Detect which cell encompasses the target text, then output its [x, y] center coordinate. 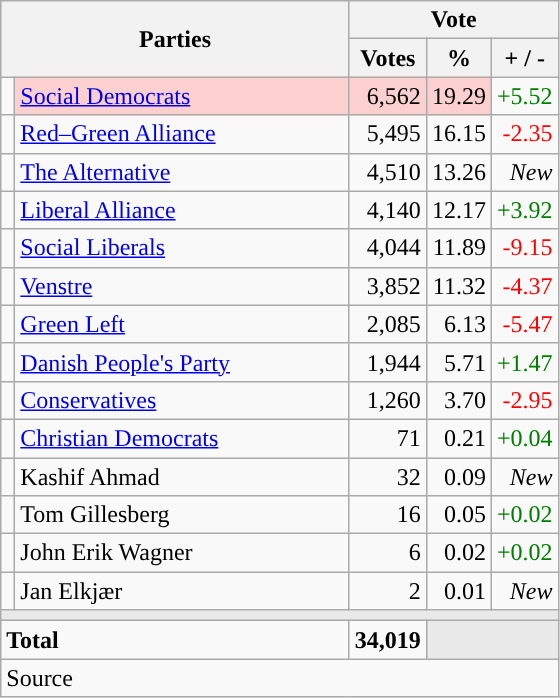
% [458, 58]
John Erik Wagner [182, 553]
+3.92 [524, 210]
-9.15 [524, 248]
4,140 [388, 210]
Source [280, 678]
+1.47 [524, 362]
Venstre [182, 286]
11.32 [458, 286]
5,495 [388, 134]
Kashif Ahmad [182, 477]
2,085 [388, 324]
12.17 [458, 210]
1,260 [388, 400]
5.71 [458, 362]
Vote [454, 20]
-2.95 [524, 400]
4,510 [388, 172]
-5.47 [524, 324]
Social Democrats [182, 96]
-2.35 [524, 134]
0.09 [458, 477]
+5.52 [524, 96]
Christian Democrats [182, 438]
Votes [388, 58]
0.05 [458, 515]
+ / - [524, 58]
Total [176, 640]
13.26 [458, 172]
0.01 [458, 591]
Conservatives [182, 400]
19.29 [458, 96]
6.13 [458, 324]
2 [388, 591]
-4.37 [524, 286]
Social Liberals [182, 248]
71 [388, 438]
6,562 [388, 96]
The Alternative [182, 172]
Parties [176, 39]
4,044 [388, 248]
Liberal Alliance [182, 210]
Green Left [182, 324]
1,944 [388, 362]
3,852 [388, 286]
6 [388, 553]
16 [388, 515]
32 [388, 477]
Red–Green Alliance [182, 134]
+0.04 [524, 438]
Danish People's Party [182, 362]
0.21 [458, 438]
Jan Elkjær [182, 591]
16.15 [458, 134]
0.02 [458, 553]
3.70 [458, 400]
34,019 [388, 640]
Tom Gillesberg [182, 515]
11.89 [458, 248]
